For the text-containing cell, return its midpoint in (x, y) coordinate format. 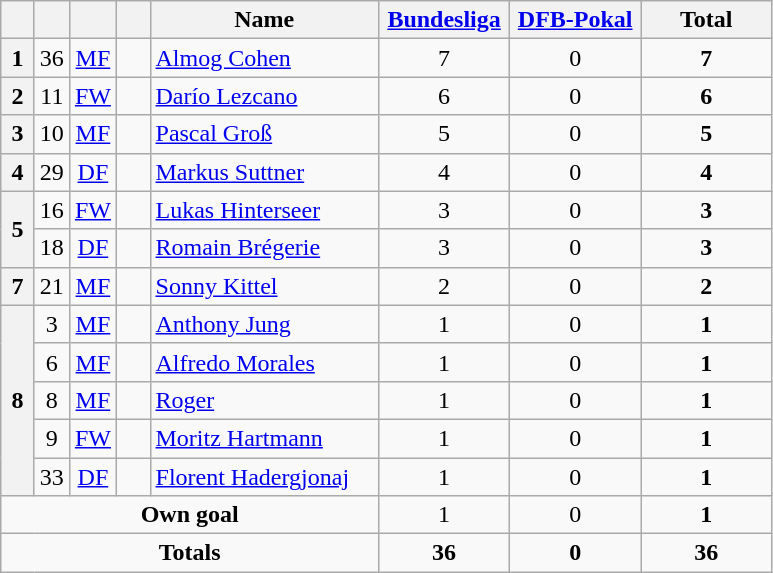
Bundesliga (444, 20)
21 (52, 286)
33 (52, 477)
Markus Suttner (264, 172)
16 (52, 210)
Roger (264, 400)
DFB-Pokal (576, 20)
Florent Hadergjonaj (264, 477)
10 (52, 134)
Total (706, 20)
Pascal Groß (264, 134)
11 (52, 96)
Romain Brégerie (264, 248)
Own goal (190, 515)
Sonny Kittel (264, 286)
9 (52, 438)
Alfredo Morales (264, 362)
Almog Cohen (264, 58)
Totals (190, 553)
18 (52, 248)
29 (52, 172)
Anthony Jung (264, 324)
Name (264, 20)
Moritz Hartmann (264, 438)
Darío Lezcano (264, 96)
Lukas Hinterseer (264, 210)
